Extract the (X, Y) coordinate from the center of the cell holding the provided text.  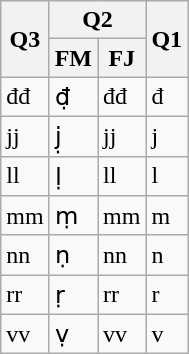
ṇ (73, 255)
FJ (122, 58)
ṿ (73, 334)
đ (167, 97)
ḷ (73, 176)
v (167, 334)
r (167, 295)
FM (73, 58)
đ̣ (73, 97)
ṃ (73, 216)
j̣ (73, 136)
Q2 (98, 20)
n (167, 255)
j (167, 136)
m (167, 216)
l (167, 176)
ṛ (73, 295)
Q1 (167, 39)
Q3 (25, 39)
